From the cell containing the given text, extract its center point as [x, y] coordinate. 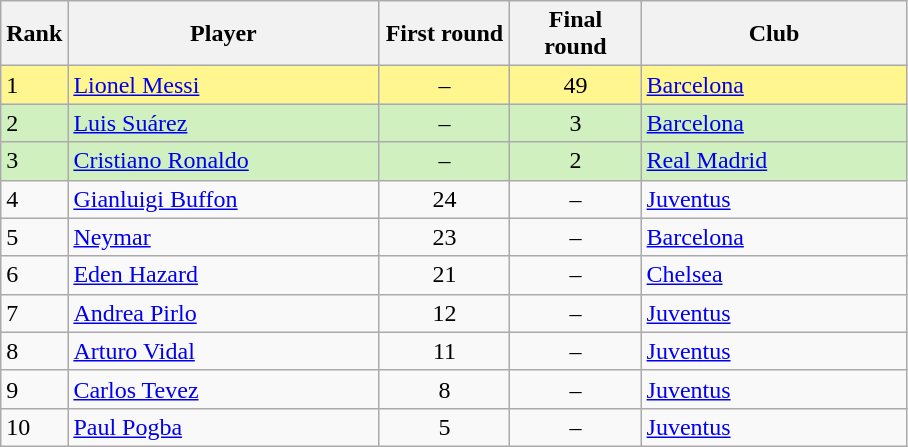
Carlos Tevez [224, 389]
4 [34, 199]
Arturo Vidal [224, 351]
Player [224, 34]
Luis Suárez [224, 123]
First round [444, 34]
11 [444, 351]
9 [34, 389]
Club [774, 34]
12 [444, 313]
Eden Hazard [224, 275]
23 [444, 237]
Final round [576, 34]
Andrea Pirlo [224, 313]
10 [34, 427]
Chelsea [774, 275]
7 [34, 313]
Gianluigi Buffon [224, 199]
1 [34, 85]
Cristiano Ronaldo [224, 161]
Real Madrid [774, 161]
Paul Pogba [224, 427]
6 [34, 275]
49 [576, 85]
Rank [34, 34]
Lionel Messi [224, 85]
Neymar [224, 237]
24 [444, 199]
21 [444, 275]
